Determine the [X, Y] coordinate at the center of the cell enclosing the given text.  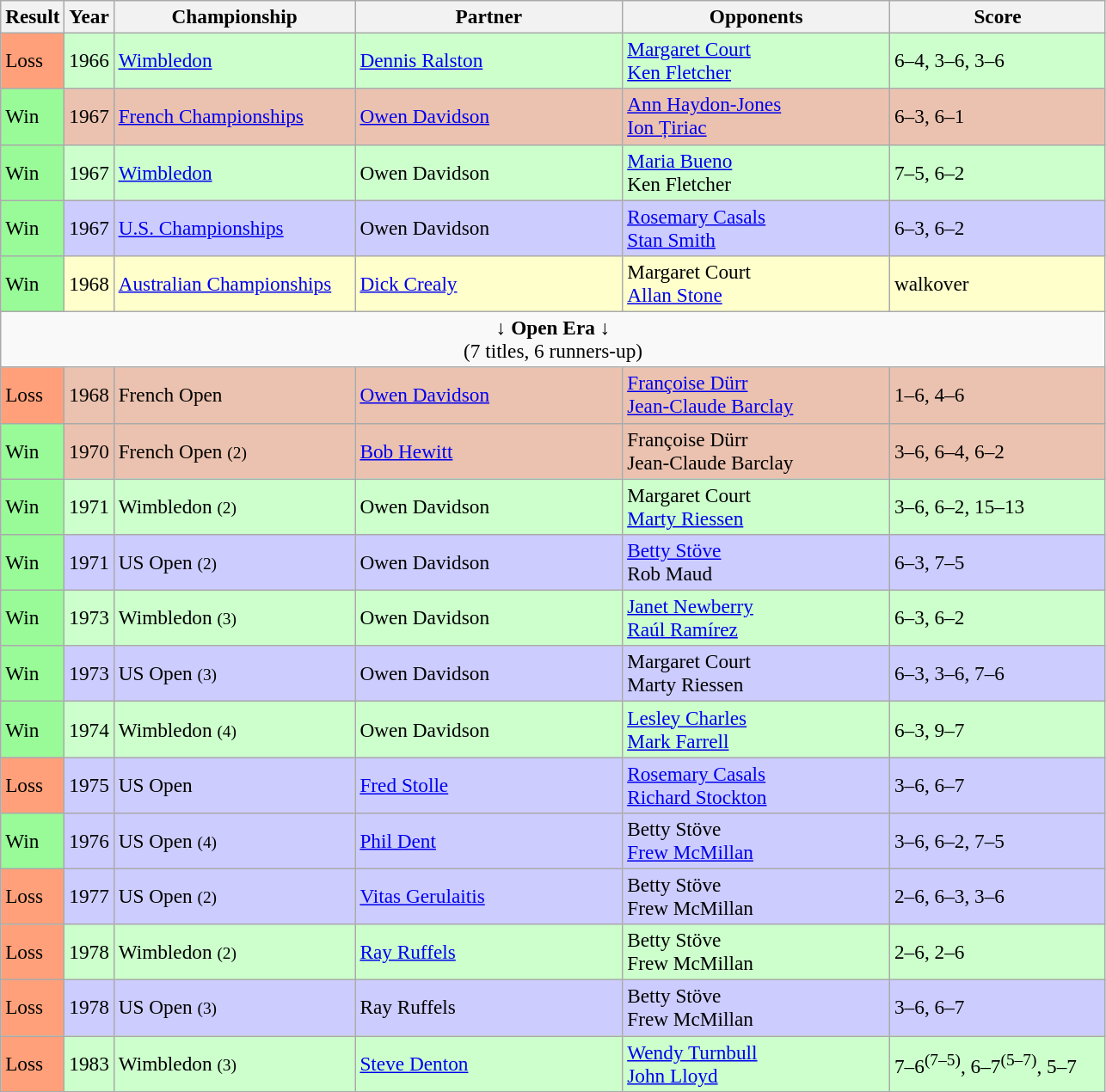
1976 [89, 841]
Wimbledon (4) [234, 729]
US Open (4) [234, 841]
6–3, 3–6, 7–6 [998, 674]
Result [33, 16]
French Open [234, 396]
Rosemary Casals Stan Smith [757, 227]
Partner [488, 16]
Bob Hewitt [488, 451]
2–6, 2–6 [998, 953]
Maria Bueno Ken Fletcher [757, 172]
Year [89, 16]
1983 [89, 1063]
7–5, 6–2 [998, 172]
Steve Denton [488, 1063]
Championship [234, 16]
6–4, 3–6, 3–6 [998, 60]
3–6, 6–2, 15–13 [998, 506]
Dick Crealy [488, 284]
6–3, 7–5 [998, 562]
French Championships [234, 117]
walkover [998, 284]
Australian Championships [234, 284]
Wendy Turnbull John Lloyd [757, 1063]
1974 [89, 729]
↓ Open Era ↓(7 titles, 6 runners-up) [554, 339]
1977 [89, 896]
Rosemary Casals Richard Stockton [757, 784]
7–6(7–5), 6–7(5–7), 5–7 [998, 1063]
6–3, 9–7 [998, 729]
1975 [89, 784]
U.S. Championships [234, 227]
Dennis Ralston [488, 60]
Janet Newberry Raúl Ramírez [757, 617]
Phil Dent [488, 841]
6–3, 6–1 [998, 117]
Lesley Charles Mark Farrell [757, 729]
2–6, 6–3, 3–6 [998, 896]
Betty Stöve Rob Maud [757, 562]
Fred Stolle [488, 784]
French Open (2) [234, 451]
1–6, 4–6 [998, 396]
3–6, 6–2, 7–5 [998, 841]
1970 [89, 451]
Opponents [757, 16]
Ann Haydon-Jones Ion Țiriac [757, 117]
Margaret Court Allan Stone [757, 284]
3–6, 6–4, 6–2 [998, 451]
1966 [89, 60]
Vitas Gerulaitis [488, 896]
US Open [234, 784]
Margaret Court Ken Fletcher [757, 60]
Score [998, 16]
